For the text-containing cell, return its midpoint in (x, y) coordinate format. 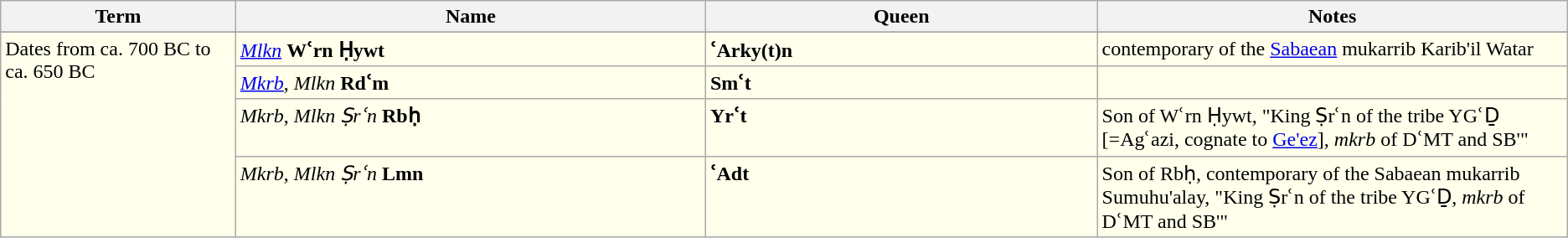
Mkrb, Mlkn Rdʿm (471, 82)
contemporary of the Sabaean mukarrib Karib'il Watar (1332, 49)
Yrʿt (901, 127)
Term (119, 17)
Son of Wʿrn Ḥywt, "King Ṣrʿn of the tribe YGʿḎ [=Agʿazi, cognate to Ge'ez], mkrb of DʿMT and SB'" (1332, 127)
Notes (1332, 17)
ʿAdt (901, 196)
Mkrb, Mlkn Ṣrʿn Rbḥ (471, 127)
Son of Rbḥ, contemporary of the Sabaean mukarrib Sumuhu'alay, "King Ṣrʿn of the tribe YGʿḎ, mkrb of DʿMT and SB'" (1332, 196)
Mkrb, Mlkn Ṣrʿn Lmn (471, 196)
Name (471, 17)
ʿArky(t)n (901, 49)
Dates from ca. 700 BC to ca. 650 BC (119, 135)
Mlkn Wʿrn Ḥywt (471, 49)
Queen (901, 17)
Smʿt (901, 82)
